Return [X, Y] of the center of cell containing provided text 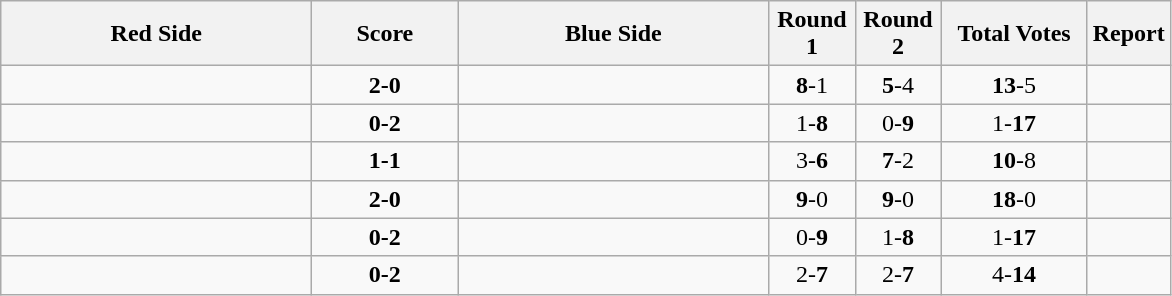
18-0 [1014, 199]
4-14 [1014, 275]
Blue Side [614, 34]
Score [385, 34]
5-4 [898, 85]
13-5 [1014, 85]
1-1 [385, 161]
8-1 [812, 85]
Report [1128, 34]
Round 2 [898, 34]
Total Votes [1014, 34]
10-8 [1014, 161]
Red Side [156, 34]
7-2 [898, 161]
3-6 [812, 161]
Round 1 [812, 34]
